Identify which cell holds the provided text, then report its [x, y] central coordinate. 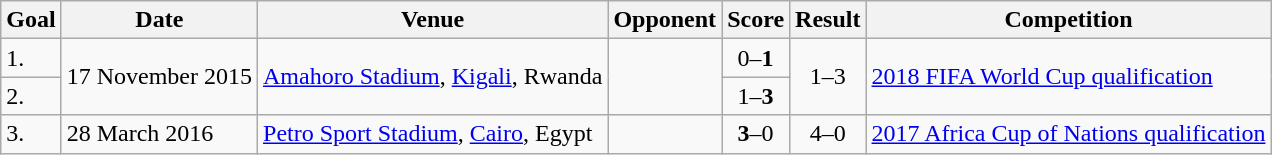
Result [828, 20]
0–1 [756, 58]
Date [159, 20]
28 March 2016 [159, 134]
3–0 [756, 134]
17 November 2015 [159, 77]
2018 FIFA World Cup qualification [1068, 77]
1. [31, 58]
Venue [433, 20]
4–0 [828, 134]
2. [31, 96]
3. [31, 134]
Goal [31, 20]
Opponent [665, 20]
Petro Sport Stadium, Cairo, Egypt [433, 134]
Score [756, 20]
2017 Africa Cup of Nations qualification [1068, 134]
Competition [1068, 20]
Amahoro Stadium, Kigali, Rwanda [433, 77]
